Return (x, y) of the center of cell containing provided text 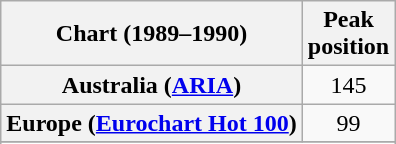
Chart (1989–1990) (152, 34)
Peakposition (348, 34)
Europe (Eurochart Hot 100) (152, 123)
99 (348, 123)
Australia (ARIA) (152, 85)
145 (348, 85)
